Provide the (X, Y) coordinate of the cell's center where the given text is located.  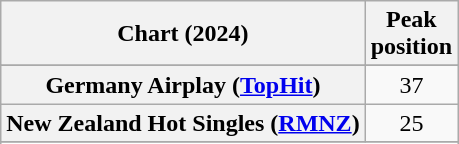
37 (411, 85)
25 (411, 123)
Chart (2024) (183, 34)
Peak position (411, 34)
New Zealand Hot Singles (RMNZ) (183, 123)
Germany Airplay (TopHit) (183, 85)
